Find where the given text appears and provide that cell's center as [x, y] coordinate. 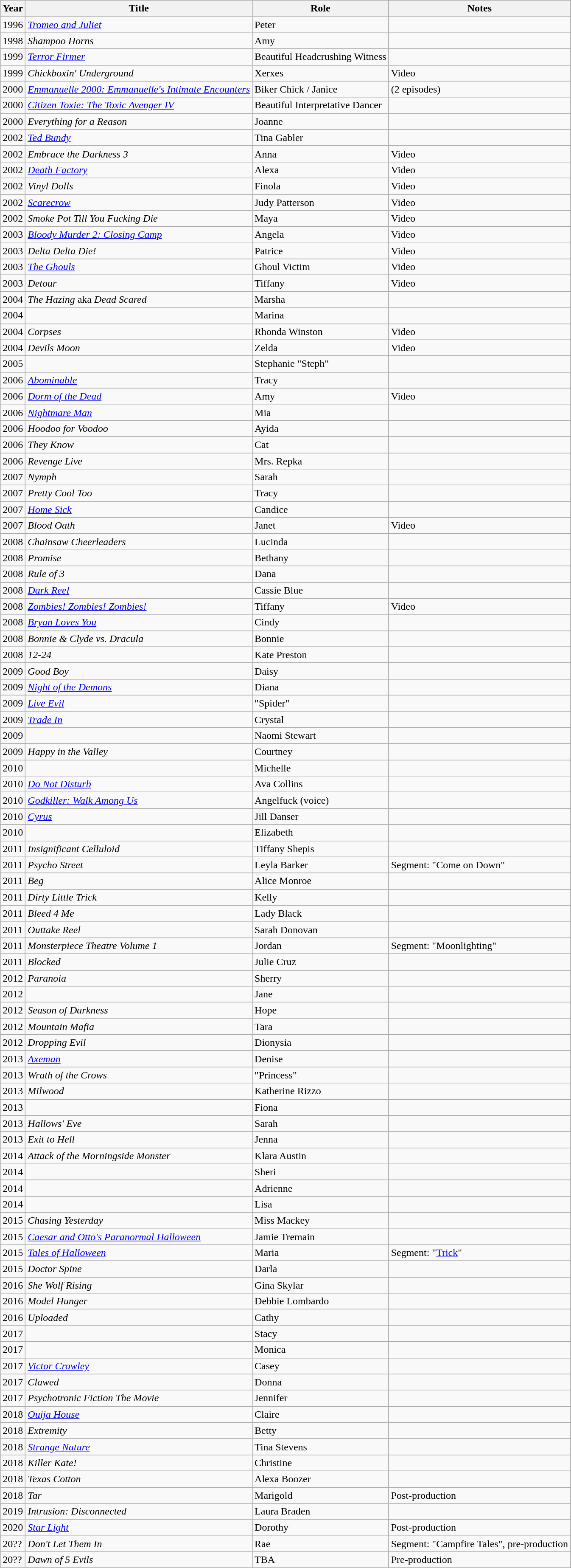
Darla [321, 1269]
Michelle [321, 768]
Rule of 3 [139, 574]
Don't Let Them In [139, 1544]
Blood Oath [139, 526]
Godkiller: Walk Among Us [139, 800]
Extremity [139, 1430]
Monica [321, 1350]
Crystal [321, 720]
Sarah Donovan [321, 929]
The Hazing aka Dead Scared [139, 299]
Nymph [139, 477]
Zombies! Zombies! Zombies! [139, 606]
Chasing Yesterday [139, 1220]
Denise [321, 1059]
Tromeo and Juliet [139, 25]
Notes [479, 8]
Chainsaw Cheerleaders [139, 542]
Cindy [321, 622]
TBA [321, 1560]
Death Factory [139, 170]
1996 [13, 25]
Biker Chick / Janice [321, 89]
Lisa [321, 1204]
Laura Braden [321, 1512]
Klara Austin [321, 1156]
Outtake Reel [139, 929]
Diana [321, 687]
Trade In [139, 720]
Bonnie & Clyde vs. Dracula [139, 639]
Leyla Barker [321, 865]
Milwood [139, 1091]
She Wolf Rising [139, 1285]
1998 [13, 41]
Kelly [321, 897]
Angela [321, 235]
Pretty Cool Too [139, 493]
Finola [321, 186]
2005 [13, 364]
Corpses [139, 332]
Alice Monroe [321, 881]
Beautiful Headcrushing Witness [321, 57]
Dark Reel [139, 590]
Katherine Rizzo [321, 1091]
Jordan [321, 946]
Claire [321, 1414]
Bonnie [321, 639]
Pre-production [479, 1560]
Courtney [321, 752]
Dorothy [321, 1528]
Texas Cotton [139, 1479]
Cathy [321, 1317]
Hope [321, 1011]
Miss Mackey [321, 1220]
Alexa [321, 170]
Rhonda Winston [321, 332]
Citizen Toxie: The Toxic Avenger IV [139, 105]
Alexa Boozer [321, 1479]
Zelda [321, 348]
Happy in the Valley [139, 752]
Psychotronic Fiction The Movie [139, 1398]
Nightmare Man [139, 412]
Beg [139, 881]
Candice [321, 510]
12-24 [139, 655]
Christine [321, 1463]
Tiffany Shepis [321, 849]
Mountain Mafia [139, 1027]
Emmanuelle 2000: Emmanuelle's Intimate Encounters [139, 89]
Naomi Stewart [321, 736]
Donna [321, 1382]
Tar [139, 1495]
Everything for a Reason [139, 121]
Julie Cruz [321, 962]
Terror Firmer [139, 57]
Xerxes [321, 73]
Dorm of the Dead [139, 396]
Beautiful Interpretative Dancer [321, 105]
Marina [321, 315]
Star Light [139, 1528]
Caesar and Otto's Paranormal Halloween [139, 1237]
Mrs. Repka [321, 461]
Detour [139, 283]
Stephanie "Steph" [321, 364]
Night of the Demons [139, 687]
"Spider" [321, 703]
Sherry [321, 978]
Paranoia [139, 978]
Killer Kate! [139, 1463]
Jenna [321, 1140]
Wrath of the Crows [139, 1075]
Tina Gabler [321, 138]
Maya [321, 219]
2019 [13, 1512]
Hallows' Eve [139, 1123]
Daisy [321, 671]
Adrienne [321, 1188]
Embrace the Darkness 3 [139, 154]
Victor Crowley [139, 1366]
Monsterpiece Theatre Volume 1 [139, 946]
Season of Darkness [139, 1011]
Home Sick [139, 510]
Jill Danser [321, 816]
Strange Nature [139, 1447]
Stacy [321, 1334]
Ava Collins [321, 784]
Anna [321, 154]
Dionysia [321, 1043]
2020 [13, 1528]
Gina Skylar [321, 1285]
Tina Stevens [321, 1447]
Attack of the Morningside Monster [139, 1156]
Lady Black [321, 913]
Bethany [321, 558]
Exit to Hell [139, 1140]
Role [321, 8]
Vinyl Dolls [139, 186]
Maria [321, 1253]
Devils Moon [139, 348]
Delta Delta Die! [139, 251]
Model Hunger [139, 1301]
Elizabeth [321, 833]
Bloody Murder 2: Closing Camp [139, 235]
Abominable [139, 380]
Intrusion: Disconnected [139, 1512]
Smoke Pot Till You Fucking Die [139, 219]
Fiona [321, 1107]
"Princess" [321, 1075]
Sheri [321, 1172]
Dawn of 5 Evils [139, 1560]
Bryan Loves You [139, 622]
Scarecrow [139, 203]
Judy Patterson [321, 203]
Clawed [139, 1382]
Mia [321, 412]
Segment: "Campfire Tales", pre-production [479, 1544]
Psycho Street [139, 865]
Marsha [321, 299]
Cassie Blue [321, 590]
Angelfuck (voice) [321, 800]
Jane [321, 994]
Dirty Little Trick [139, 897]
(2 episodes) [479, 89]
Segment: "Moonlighting" [479, 946]
Hoodoo for Voodoo [139, 428]
Tara [321, 1027]
Cyrus [139, 816]
Cat [321, 445]
Dana [321, 574]
Blocked [139, 962]
Jennifer [321, 1398]
Revenge Live [139, 461]
Good Boy [139, 671]
Insignificant Celluloid [139, 849]
Dropping Evil [139, 1043]
Patrice [321, 251]
Ted Bundy [139, 138]
Marigold [321, 1495]
Janet [321, 526]
Uploaded [139, 1317]
Chickboxin' Underground [139, 73]
Bleed 4 Me [139, 913]
Axeman [139, 1059]
Ayida [321, 428]
They Know [139, 445]
Doctor Spine [139, 1269]
Year [13, 8]
The Ghouls [139, 267]
Rae [321, 1544]
Ghoul Victim [321, 267]
Do Not Disturb [139, 784]
Peter [321, 25]
Live Evil [139, 703]
Kate Preston [321, 655]
Segment: "Come on Down" [479, 865]
Shampoo Horns [139, 41]
Lucinda [321, 542]
Joanne [321, 121]
Casey [321, 1366]
Promise [139, 558]
Ouija House [139, 1414]
Tales of Halloween [139, 1253]
Segment: "Trick" [479, 1253]
Jamie Tremain [321, 1237]
Betty [321, 1430]
Debbie Lombardo [321, 1301]
Title [139, 8]
